Determine the (x, y) coordinate at the center of the cell enclosing the given text.  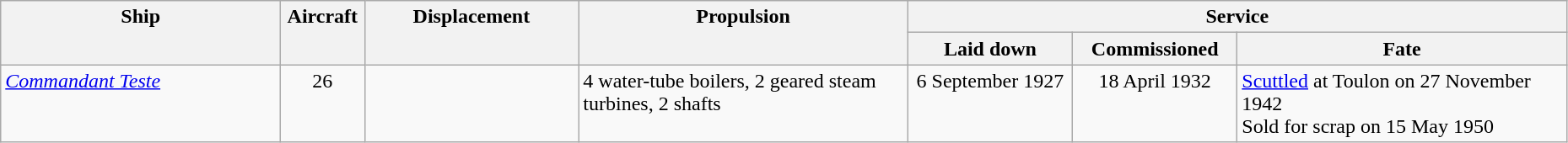
Commandant Teste (141, 103)
Service (1237, 17)
Displacement (471, 33)
Scuttled at Toulon on 27 November 1942Sold for scrap on 15 May 1950 (1402, 103)
Propulsion (743, 33)
Commissioned (1156, 49)
Ship (141, 33)
26 (322, 103)
Aircraft (322, 33)
6 September 1927 (990, 103)
Laid down (990, 49)
Fate (1402, 49)
4 water-tube boilers, 2 geared steam turbines, 2 shafts (743, 103)
18 April 1932 (1156, 103)
